Scan for the cell matching the given text and deliver its [X, Y] coordinate at center. 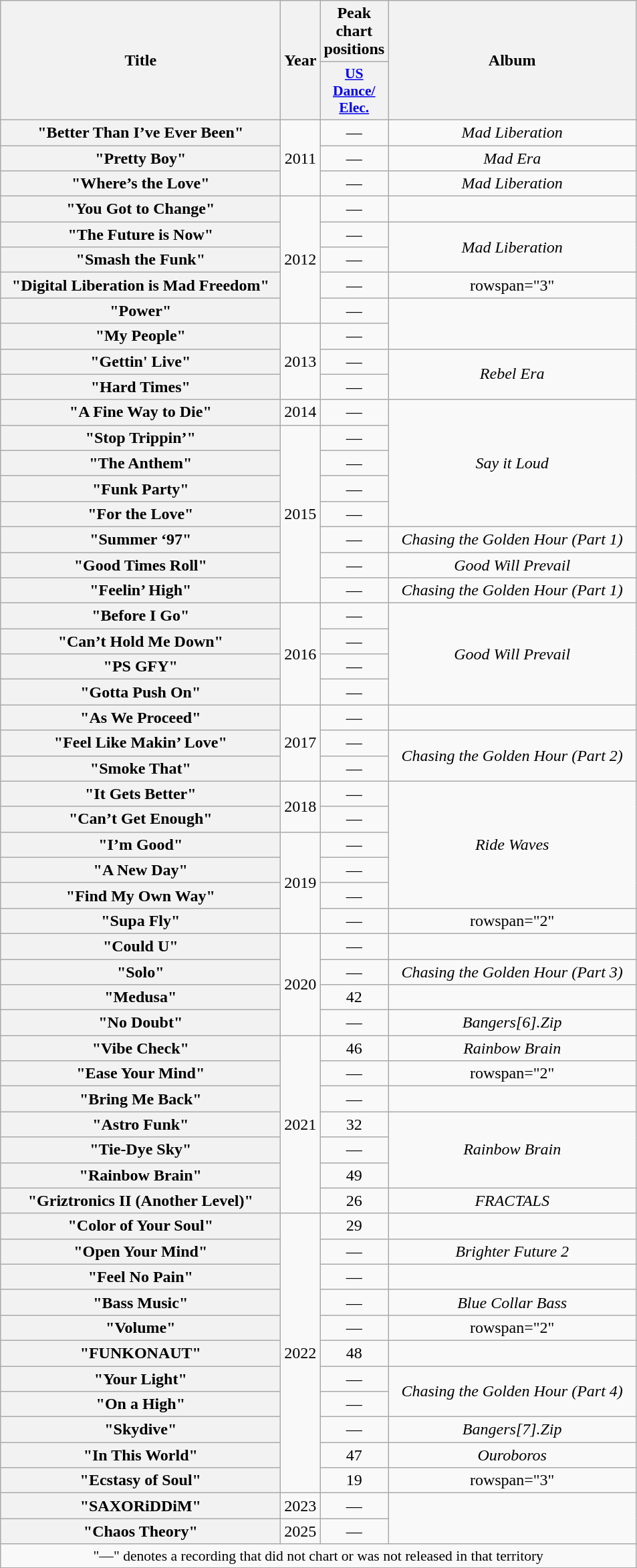
46 [354, 1048]
"Bring Me Back" [140, 1099]
"The Anthem" [140, 463]
"Pretty Boy" [140, 158]
Ouroboros [512, 1455]
"Bass Music" [140, 1302]
"Good Times Roll" [140, 565]
2011 [301, 158]
Title [140, 60]
48 [354, 1353]
"Smash the Funk" [140, 260]
"SAXORiDDiM" [140, 1506]
"Can’t Get Enough" [140, 819]
32 [354, 1124]
"Griztronics II (Another Level)" [140, 1201]
"You Got to Change" [140, 209]
Chasing the Golden Hour (Part 3) [512, 972]
"Better Than I’ve Ever Been" [140, 132]
Mad Era [512, 158]
"Feelin’ High" [140, 591]
2012 [301, 260]
2017 [301, 743]
"Digital Liberation is Mad Freedom" [140, 285]
Say it Loud [512, 463]
"Funk Party" [140, 488]
"Chaos Theory" [140, 1531]
"Gettin' Live" [140, 361]
"Open Your Mind" [140, 1251]
"I’m Good" [140, 844]
"Your Light" [140, 1378]
2015 [301, 514]
Blue Collar Bass [512, 1302]
"Color of Your Soul" [140, 1226]
47 [354, 1455]
2013 [301, 361]
2022 [301, 1354]
Bangers[6].Zip [512, 1023]
"On a High" [140, 1404]
"PS GFY" [140, 667]
USDance/Elec. [354, 91]
"Feel No Pain" [140, 1277]
Chasing the Golden Hour (Part 4) [512, 1391]
"Volume" [140, 1327]
"No Doubt" [140, 1023]
"Feel Like Makin’ Love" [140, 743]
Peak chart positions [354, 31]
"For the Love" [140, 514]
"It Gets Better" [140, 794]
2023 [301, 1506]
49 [354, 1175]
"Power" [140, 311]
29 [354, 1226]
2019 [301, 883]
"Gotta Push On" [140, 692]
"Tie-Dye Sky" [140, 1150]
"FUNKONAUT" [140, 1353]
"The Future is Now" [140, 234]
"Rainbow Brain" [140, 1175]
"Before I Go" [140, 616]
19 [354, 1480]
Album [512, 60]
2020 [301, 984]
"Summer ‘97" [140, 539]
26 [354, 1201]
"Skydive" [140, 1430]
"Hard Times" [140, 387]
"Vibe Check" [140, 1048]
Chasing the Golden Hour (Part 2) [512, 756]
"Could U" [140, 946]
"Astro Funk" [140, 1124]
"Ecstasy of Soul" [140, 1480]
"Medusa" [140, 997]
"A Fine Way to Die" [140, 412]
"A New Day" [140, 870]
"In This World" [140, 1455]
"—" denotes a recording that did not chart or was not released in that territory [318, 1556]
"Can’t Hold Me Down" [140, 641]
"My People" [140, 336]
2021 [301, 1124]
FRACTALS [512, 1201]
Brighter Future 2 [512, 1251]
"As We Proceed" [140, 718]
"Find My Own Way" [140, 895]
2018 [301, 806]
"Supa Fly" [140, 921]
"Solo" [140, 972]
"Ease Your Mind" [140, 1074]
2014 [301, 412]
"Where’s the Love" [140, 184]
"Stop Trippin’" [140, 438]
Year [301, 60]
Ride Waves [512, 844]
42 [354, 997]
Rebel Era [512, 374]
"Smoke That" [140, 768]
2025 [301, 1531]
Bangers[7].Zip [512, 1430]
2016 [301, 654]
